For the text-containing cell, return its midpoint in [x, y] coordinate format. 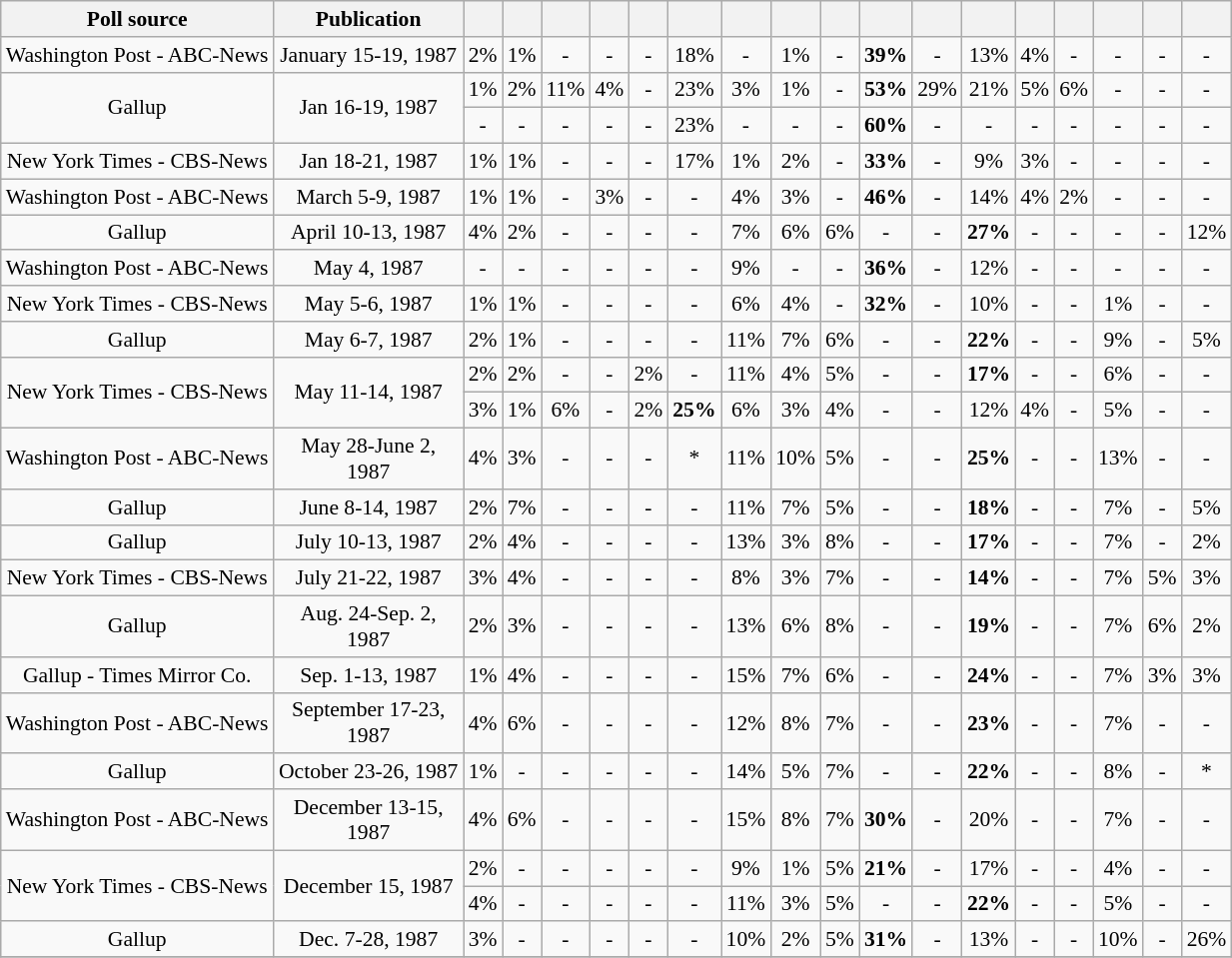
May 11-14, 1987 [369, 392]
May 4, 1987 [369, 269]
May 5-6, 1987 [369, 304]
26% [1207, 940]
May 28-June 2, 1987 [369, 460]
19% [989, 627]
46% [885, 197]
October 23-26, 1987 [369, 772]
Sep. 1-13, 1987 [369, 675]
April 10-13, 1987 [369, 233]
30% [885, 819]
Jan 18-21, 1987 [369, 162]
24% [989, 675]
Dec. 7-28, 1987 [369, 940]
32% [885, 304]
September 17-23, 1987 [369, 723]
July 10-13, 1987 [369, 542]
60% [885, 126]
27% [989, 233]
Jan 16-19, 1987 [369, 108]
29% [937, 90]
July 21-22, 1987 [369, 578]
January 15-19, 1987 [369, 55]
Publication [369, 19]
Poll source [138, 19]
33% [885, 162]
March 5-9, 1987 [369, 197]
31% [885, 940]
20% [989, 819]
December 13-15, 1987 [369, 819]
39% [885, 55]
May 6-7, 1987 [369, 340]
36% [885, 269]
53% [885, 90]
December 15, 1987 [369, 885]
June 8-14, 1987 [369, 507]
Gallup - Times Mirror Co. [138, 675]
Aug. 24-Sep. 2, 1987 [369, 627]
